Scan for the cell matching the given text and deliver its (x, y) coordinate at center. 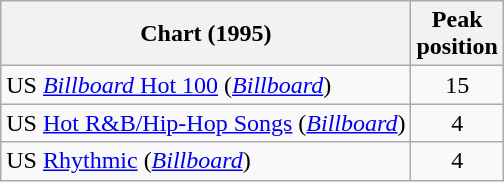
US Rhythmic (Billboard) (206, 161)
US Hot R&B/Hip-Hop Songs (Billboard) (206, 123)
US Billboard Hot 100 (Billboard) (206, 85)
Peakposition (457, 34)
15 (457, 85)
Chart (1995) (206, 34)
